Scan for the cell matching the given text and deliver its [X, Y] coordinate at center. 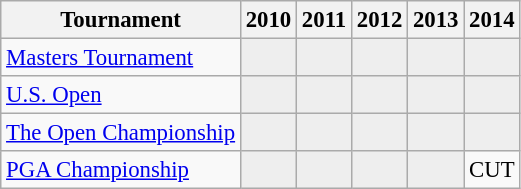
2010 [268, 20]
U.S. Open [121, 95]
2012 [379, 20]
2011 [324, 20]
The Open Championship [121, 133]
CUT [492, 170]
Tournament [121, 20]
PGA Championship [121, 170]
2014 [492, 20]
2013 [436, 20]
Masters Tournament [121, 58]
